Detect which cell encompasses the target text, then output its [x, y] center coordinate. 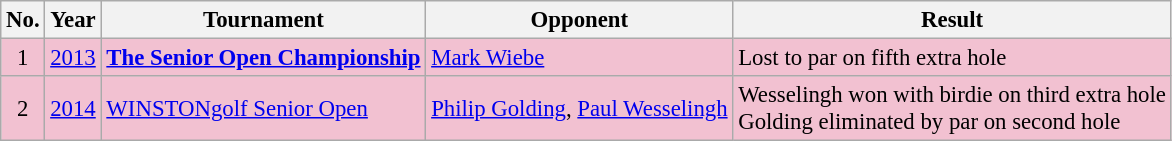
Lost to par on fifth extra hole [952, 58]
Mark Wiebe [580, 58]
2013 [73, 58]
WINSTONgolf Senior Open [264, 108]
1 [23, 58]
2014 [73, 108]
2 [23, 108]
Wesselingh won with birdie on third extra holeGolding eliminated by par on second hole [952, 108]
Philip Golding, Paul Wesselingh [580, 108]
The Senior Open Championship [264, 58]
Opponent [580, 20]
Result [952, 20]
Year [73, 20]
Tournament [264, 20]
No. [23, 20]
